Determine the (x, y) coordinate at the center of the cell enclosing the given text.  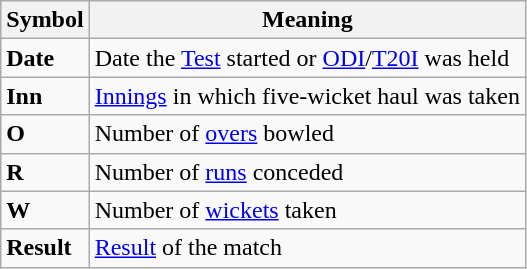
Inn (45, 96)
W (45, 210)
Result (45, 248)
Date (45, 58)
Innings in which five-wicket haul was taken (307, 96)
O (45, 134)
Meaning (307, 20)
Number of overs bowled (307, 134)
R (45, 172)
Number of wickets taken (307, 210)
Result of the match (307, 248)
Symbol (45, 20)
Number of runs conceded (307, 172)
Date the Test started or ODI/T20I was held (307, 58)
